Output the [x, y] coordinate of the center of the cell containing the given text.  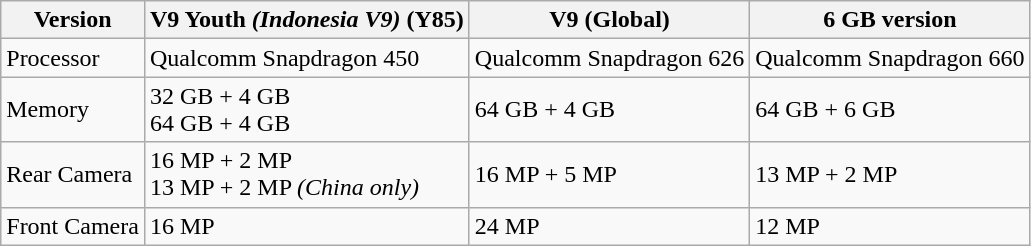
Qualcomm Snapdragon 660 [890, 58]
Rear Camera [73, 174]
Qualcomm Snapdragon 626 [609, 58]
Version [73, 20]
16 MP + 5 MP [609, 174]
Front Camera [73, 226]
16 MP [306, 226]
13 MP + 2 MP [890, 174]
6 GB version [890, 20]
Processor [73, 58]
V9 (Global) [609, 20]
16 MP + 2 MP 13 MP + 2 MP (China only) [306, 174]
64 GB + 6 GB [890, 110]
64 GB + 4 GB [609, 110]
24 MP [609, 226]
32 GB + 4 GB 64 GB + 4 GB [306, 110]
12 MP [890, 226]
Qualcomm Snapdragon 450 [306, 58]
Memory [73, 110]
V9 Youth (Indonesia V9) (Y85) [306, 20]
